Output the (x, y) coordinate of the center of the cell containing the given text.  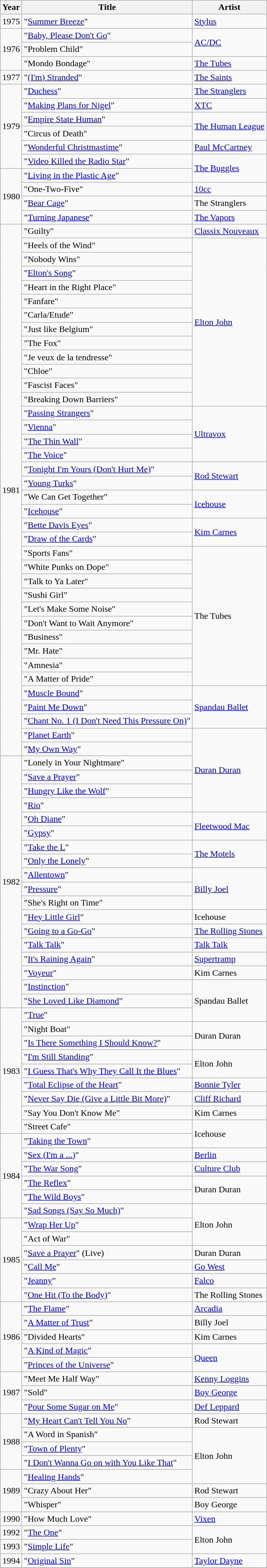
1985 (11, 1260)
Stylus (229, 21)
"Is There Something I Should Know?" (107, 1043)
"Circus of Death" (107, 133)
Arcadia (229, 1309)
"The One" (107, 1533)
"We Can Get Together" (107, 497)
"The War Song" (107, 1169)
"Voyeur" (107, 973)
Queen (229, 1358)
"Call Me" (107, 1267)
"Simple Life" (107, 1547)
"A Matter of Trust" (107, 1323)
Falco (229, 1281)
"Let's Make Some Noise" (107, 609)
"Making Plans for Nigel" (107, 105)
Cliff Richard (229, 1099)
"How Much Love" (107, 1519)
"Divided Hearts" (107, 1337)
"Duchess" (107, 91)
"Only the Lonely" (107, 861)
"Living in the Plastic Age" (107, 175)
"Jeanny" (107, 1281)
"My Own Way" (107, 749)
"Total Eclipse of the Heart" (107, 1085)
"A Matter of Pride" (107, 679)
1982 (11, 882)
"Bear Cage" (107, 203)
"Sold" (107, 1393)
"Hungry Like the Wolf" (107, 791)
Culture Club (229, 1169)
The Saints (229, 77)
AC/DC (229, 42)
"Carla/Etude" (107, 315)
"The Voice" (107, 455)
Talk Talk (229, 945)
"Gypsy" (107, 833)
"The Reflex" (107, 1183)
The Human League (229, 126)
"Passing Strangers" (107, 413)
"Sushi Girl" (107, 595)
"Icehouse" (107, 511)
The Vapors (229, 217)
"Talk Talk" (107, 945)
"Allentown" (107, 875)
Paul McCartney (229, 147)
"Chant No. 1 (I Don't Need This Pressure On)" (107, 721)
Classix Nouveaux (229, 231)
"Act of War" (107, 1239)
"Wrap Her Up" (107, 1225)
"Heels of the Wind" (107, 245)
"Sex (I'm a ...)" (107, 1155)
Year (11, 7)
"Paint Me Down" (107, 707)
"Pressure" (107, 889)
"Business" (107, 637)
"She Loved Like Diamond" (107, 1001)
"Problem Child" (107, 49)
"One-Two-Five" (107, 189)
"Oh Diane" (107, 819)
"Save a Prayer" (Live) (107, 1253)
The Motels (229, 854)
"A Kind of Magic" (107, 1351)
10cc (229, 189)
"Empire State Human" (107, 119)
"Original Sin" (107, 1561)
"Say You Don't Know Me" (107, 1113)
"Mondo Bondage" (107, 63)
1981 (11, 490)
"Baby, Please Don't Go" (107, 35)
"Taking the Town" (107, 1141)
Def Leppard (229, 1407)
"Rio" (107, 805)
"Street Cafe" (107, 1127)
"A Word in Spanish" (107, 1435)
"One Hit (To the Body)" (107, 1294)
"Draw of the Cards" (107, 539)
"Mr. Hate" (107, 651)
"The Wild Boys" (107, 1197)
1980 (11, 196)
"I'm Still Standing" (107, 1057)
"Lonely in Your Nightmare" (107, 763)
Kenny Loggins (229, 1379)
"Never Say Die (Give a Little Bit More)" (107, 1099)
1975 (11, 21)
"Je veux de la tendresse" (107, 357)
1984 (11, 1176)
"Muscle Bound" (107, 693)
"Planet Earth" (107, 735)
Fleetwood Mac (229, 826)
"Chloe" (107, 371)
Taylor Dayne (229, 1561)
"Fascist Faces" (107, 385)
"Save a Prayer" (107, 777)
"True" (107, 1015)
"The Fox" (107, 343)
"Elton's Song" (107, 273)
"Guilty" (107, 231)
1990 (11, 1519)
"Whisper" (107, 1504)
Bonnie Tyler (229, 1085)
"Meet Me Half Way" (107, 1379)
1976 (11, 49)
"Nobody Wins" (107, 259)
"Sad Songs (Say So Much)" (107, 1211)
1994 (11, 1561)
1987 (11, 1393)
"Turning Japanese" (107, 217)
"Crazy About Her" (107, 1490)
"It's Raining Again" (107, 959)
Vixen (229, 1519)
Supertramp (229, 959)
1988 (11, 1442)
"Night Boat" (107, 1029)
"The Flame" (107, 1309)
"Tonight I'm Yours (Don't Hurt Me)" (107, 469)
"I Don't Wanna Go on with You Like That" (107, 1462)
"Sports Fans" (107, 553)
"Instinction" (107, 987)
"Don't Want to Wait Anymore" (107, 623)
1992 (11, 1533)
"Summer Breeze" (107, 21)
"I Guess That's Why They Call It the Blues" (107, 1071)
"Pour Some Sugar on Me" (107, 1407)
Title (107, 7)
"White Punks on Dope" (107, 567)
"Breaking Down Barriers" (107, 399)
"Wonderful Christmastime" (107, 147)
"Princes of the Universe" (107, 1365)
"My Heart Can't Tell You No" (107, 1421)
"Just like Belgium" (107, 329)
The Buggles (229, 168)
"Heart in the Right Place" (107, 287)
1977 (11, 77)
Go West (229, 1267)
"Healing Hands" (107, 1476)
Berlin (229, 1155)
1989 (11, 1490)
XTC (229, 105)
"The Thin Wall" (107, 441)
1993 (11, 1547)
"Young Turks" (107, 483)
"Bette Davis Eyes" (107, 525)
"Vienna" (107, 427)
"Take the L" (107, 847)
1983 (11, 1071)
1979 (11, 126)
"Town of Plenty" (107, 1449)
Ultravox (229, 434)
"Amnesia" (107, 665)
1986 (11, 1337)
"Fanfare" (107, 301)
"She's Right on Time" (107, 903)
Artist (229, 7)
"(I'm) Stranded" (107, 77)
"Going to a Go-Go" (107, 931)
"Video Killed the Radio Star" (107, 161)
"Hey Little Girl" (107, 917)
"Talk to Ya Later" (107, 581)
